Scan for the cell matching the given text and deliver its [x, y] coordinate at center. 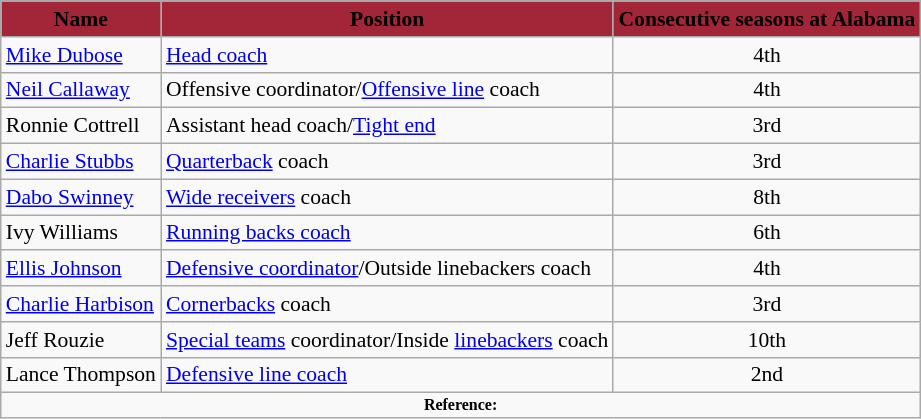
Running backs coach [388, 233]
Head coach [388, 55]
Position [388, 19]
2nd [766, 375]
Defensive coordinator/Outside linebackers coach [388, 269]
Special teams coordinator/Inside linebackers coach [388, 340]
Ivy Williams [81, 233]
Jeff Rouzie [81, 340]
Name [81, 19]
Reference: [461, 405]
Cornerbacks coach [388, 304]
Lance Thompson [81, 375]
Offensive coordinator/Offensive line coach [388, 90]
10th [766, 340]
Charlie Stubbs [81, 162]
8th [766, 197]
Neil Callaway [81, 90]
Defensive line coach [388, 375]
Quarterback coach [388, 162]
Charlie Harbison [81, 304]
Mike Dubose [81, 55]
Assistant head coach/Tight end [388, 126]
6th [766, 233]
Wide receivers coach [388, 197]
Consecutive seasons at Alabama [766, 19]
Ronnie Cottrell [81, 126]
Dabo Swinney [81, 197]
Ellis Johnson [81, 269]
